Extract the [x, y] coordinate from the center of the cell holding the provided text.  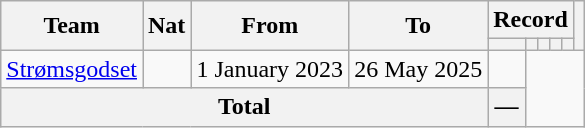
Strømsgodset [72, 69]
From [270, 26]
To [418, 26]
Record [531, 20]
1 January 2023 [270, 69]
Total [244, 107]
26 May 2025 [418, 69]
Team [72, 26]
Nat [166, 26]
— [507, 107]
